Return [X, Y] of the center of cell containing provided text 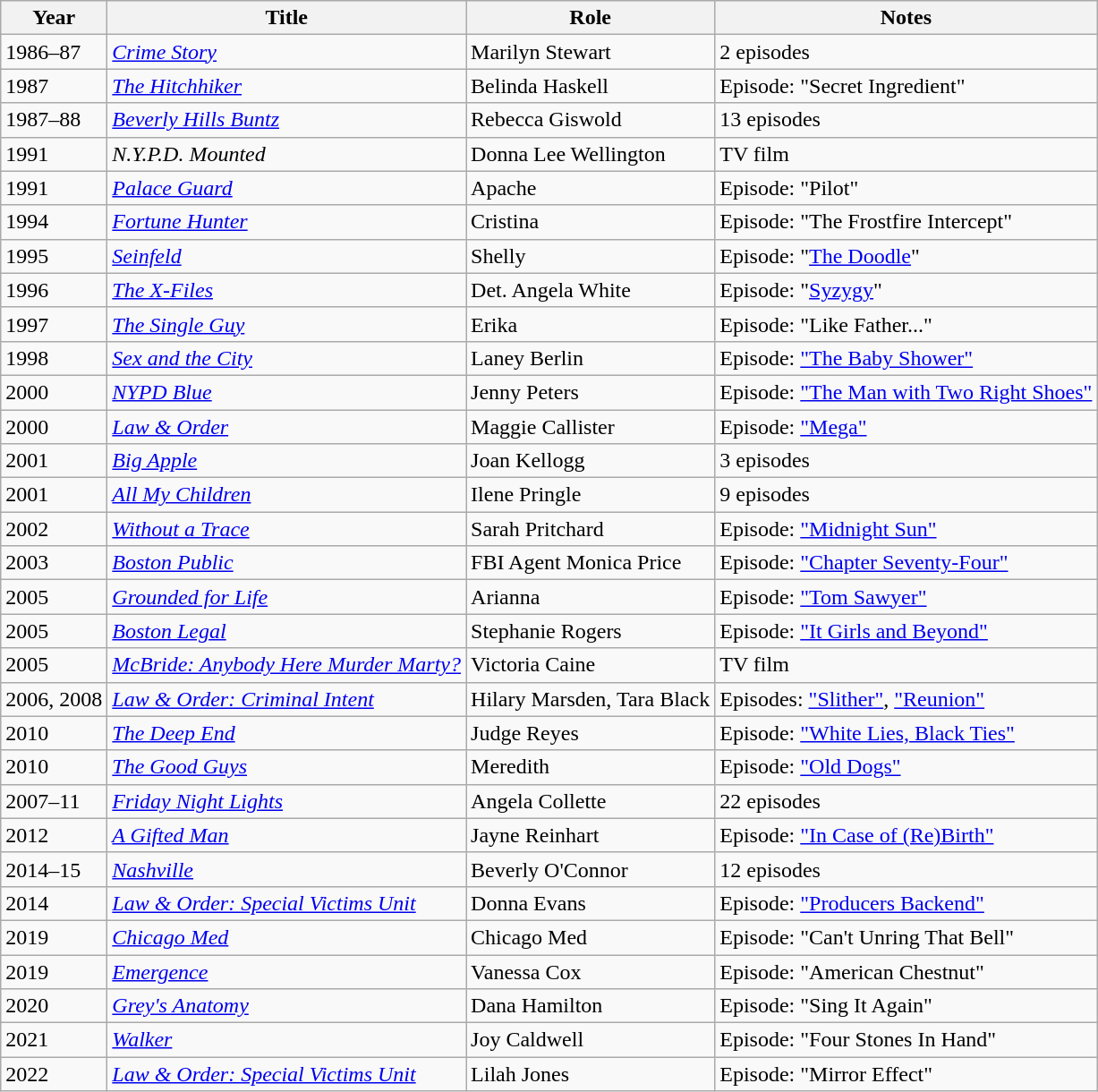
Palace Guard [286, 188]
Episode: "The Man with Two Right Shoes" [906, 392]
2014–15 [54, 869]
NYPD Blue [286, 392]
The Good Guys [286, 767]
Beverly O'Connor [591, 869]
Victoria Caine [591, 665]
Episode: "White Lies, Black Ties" [906, 733]
Boston Public [286, 563]
2021 [54, 1040]
Episode: "The Frostfire Intercept" [906, 222]
Episode: "Pilot" [906, 188]
Meredith [591, 767]
2012 [54, 835]
Erika [591, 324]
Fortune Hunter [286, 222]
Hilary Marsden, Tara Black [591, 699]
Ilene Pringle [591, 495]
Arianna [591, 597]
9 episodes [906, 495]
Grounded for Life [286, 597]
3 episodes [906, 461]
1995 [54, 256]
Donna Evans [591, 903]
Angela Collette [591, 801]
2022 [54, 1074]
Det. Angela White [591, 290]
Episode: "The Baby Shower" [906, 358]
Episode: "Producers Backend" [906, 903]
1994 [54, 222]
Beverly Hills Buntz [286, 120]
Friday Night Lights [286, 801]
Joan Kellogg [591, 461]
Laney Berlin [591, 358]
1998 [54, 358]
Year [54, 18]
Big Apple [286, 461]
Episode: "It Girls and Beyond" [906, 631]
The Deep End [286, 733]
The Hitchhiker [286, 86]
FBI Agent Monica Price [591, 563]
The X-Files [286, 290]
Episode: "Secret Ingredient" [906, 86]
N.Y.P.D. Mounted [286, 154]
Rebecca Giswold [591, 120]
Role [591, 18]
Episode: "Midnight Sun" [906, 529]
Episode: "Mirror Effect" [906, 1074]
Boston Legal [286, 631]
Episode: "Can't Unring That Bell" [906, 937]
Apache [591, 188]
Seinfeld [286, 256]
Grey's Anatomy [286, 1006]
Emergence [286, 971]
Marilyn Stewart [591, 52]
Episodes: "Slither", "Reunion" [906, 699]
Episode: "Sing It Again" [906, 1006]
Lilah Jones [591, 1074]
2014 [54, 903]
Law & Order [286, 427]
Sarah Pritchard [591, 529]
Crime Story [286, 52]
2006, 2008 [54, 699]
12 episodes [906, 869]
Dana Hamilton [591, 1006]
Maggie Callister [591, 427]
Vanessa Cox [591, 971]
Episode: "The Doodle" [906, 256]
Without a Trace [286, 529]
Nashville [286, 869]
Jayne Reinhart [591, 835]
Episode: "Like Father..." [906, 324]
Donna Lee Wellington [591, 154]
Title [286, 18]
1987 [54, 86]
All My Children [286, 495]
Judge Reyes [591, 733]
2007–11 [54, 801]
1987–88 [54, 120]
Cristina [591, 222]
1996 [54, 290]
2020 [54, 1006]
Walker [286, 1040]
Episode: "American Chestnut" [906, 971]
Episode: "Tom Sawyer" [906, 597]
Episode: "In Case of (Re)Birth" [906, 835]
2 episodes [906, 52]
2003 [54, 563]
Episode: "Mega" [906, 427]
McBride: Anybody Here Murder Marty? [286, 665]
Jenny Peters [591, 392]
Episode: "Old Dogs" [906, 767]
Stephanie Rogers [591, 631]
22 episodes [906, 801]
Sex and the City [286, 358]
The Single Guy [286, 324]
13 episodes [906, 120]
1997 [54, 324]
Episode: "Chapter Seventy-Four" [906, 563]
Joy Caldwell [591, 1040]
2002 [54, 529]
Episode: "Four Stones In Hand" [906, 1040]
Belinda Haskell [591, 86]
Shelly [591, 256]
Episode: "Syzygy" [906, 290]
Notes [906, 18]
1986–87 [54, 52]
A Gifted Man [286, 835]
Law & Order: Criminal Intent [286, 699]
